Provide the (x, y) coordinate of the cell's center where the given text is located.  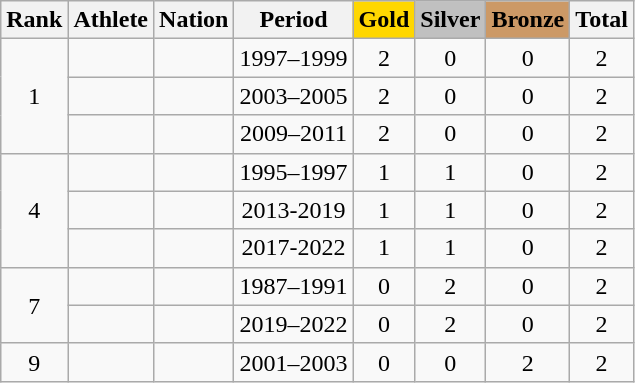
2009–2011 (294, 134)
2019–2022 (294, 324)
Silver (450, 20)
Athlete (111, 20)
1997–1999 (294, 58)
2003–2005 (294, 96)
1995–1997 (294, 172)
9 (34, 362)
Total (602, 20)
1987–1991 (294, 286)
2001–2003 (294, 362)
Period (294, 20)
Rank (34, 20)
Nation (194, 20)
2013-2019 (294, 210)
Bronze (528, 20)
7 (34, 305)
Gold (384, 20)
4 (34, 210)
2017-2022 (294, 248)
